Provide the [X, Y] coordinate of the cell's center where the given text is located.  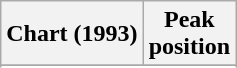
Chart (1993) [72, 34]
Peakposition [189, 34]
